Search for the cell housing the specified text and yield its [x, y] center coordinate. 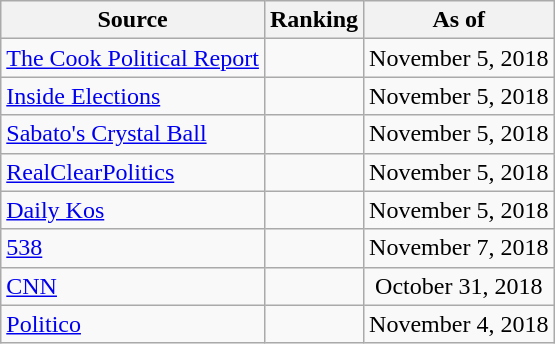
Sabato's Crystal Ball [133, 134]
CNN [133, 286]
November 4, 2018 [459, 324]
The Cook Political Report [133, 58]
October 31, 2018 [459, 286]
November 7, 2018 [459, 248]
Daily Kos [133, 210]
Politico [133, 324]
Ranking [314, 20]
As of [459, 20]
538 [133, 248]
RealClearPolitics [133, 172]
Inside Elections [133, 96]
Source [133, 20]
